Output the (x, y) coordinate of the center of the cell containing the given text.  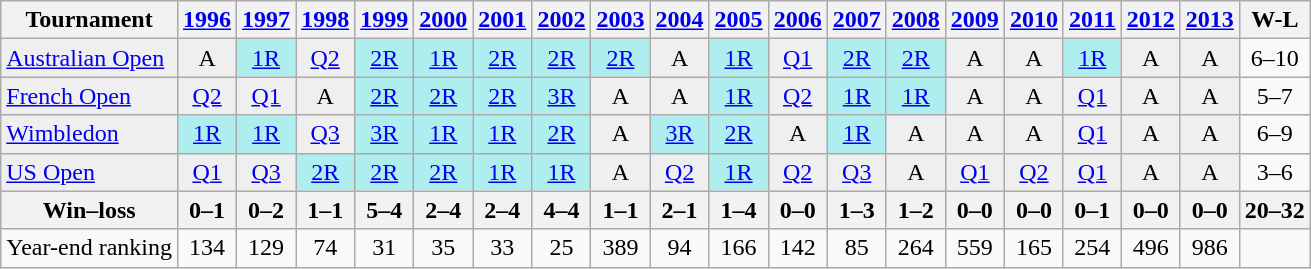
31 (384, 248)
2013 (1210, 20)
2006 (798, 20)
2012 (1150, 20)
2–1 (680, 210)
254 (1092, 248)
Wimbledon (90, 134)
559 (974, 248)
74 (326, 248)
166 (738, 248)
1–3 (856, 210)
5–7 (1274, 96)
6–9 (1274, 134)
Year-end ranking (90, 248)
20–32 (1274, 210)
2010 (1034, 20)
33 (502, 248)
1996 (208, 20)
1999 (384, 20)
2007 (856, 20)
1997 (266, 20)
3–6 (1274, 172)
Tournament (90, 20)
94 (680, 248)
2000 (444, 20)
5–4 (384, 210)
US Open (90, 172)
1–4 (738, 210)
1998 (326, 20)
35 (444, 248)
264 (916, 248)
2002 (562, 20)
6–10 (1274, 58)
2011 (1092, 20)
496 (1150, 248)
986 (1210, 248)
2003 (620, 20)
W-L (1274, 20)
4–4 (562, 210)
2004 (680, 20)
2009 (974, 20)
85 (856, 248)
2001 (502, 20)
2008 (916, 20)
165 (1034, 248)
2005 (738, 20)
142 (798, 248)
0–2 (266, 210)
389 (620, 248)
Win–loss (90, 210)
129 (266, 248)
1–2 (916, 210)
French Open (90, 96)
Australian Open (90, 58)
134 (208, 248)
25 (562, 248)
